Extract the [X, Y] coordinate from the center of the cell holding the provided text.  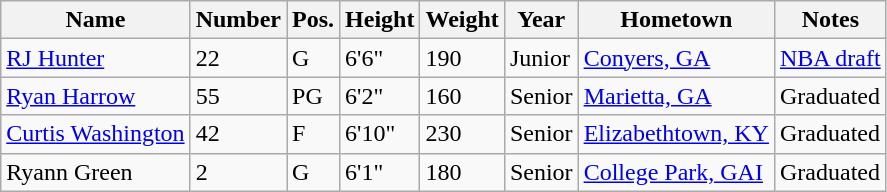
RJ Hunter [96, 58]
Pos. [314, 20]
Elizabethtown, KY [676, 134]
22 [238, 58]
Number [238, 20]
Year [541, 20]
Curtis Washington [96, 134]
2 [238, 172]
Junior [541, 58]
6'1" [380, 172]
PG [314, 96]
Notes [830, 20]
6'6" [380, 58]
42 [238, 134]
Height [380, 20]
Conyers, GA [676, 58]
F [314, 134]
230 [462, 134]
55 [238, 96]
Ryann Green [96, 172]
NBA draft [830, 58]
Marietta, GA [676, 96]
Name [96, 20]
190 [462, 58]
6'2" [380, 96]
College Park, GAI [676, 172]
Hometown [676, 20]
Weight [462, 20]
Ryan Harrow [96, 96]
160 [462, 96]
180 [462, 172]
6'10" [380, 134]
